Determine the [X, Y] coordinate at the center of the cell enclosing the given text.  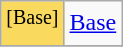
Base [93, 24]
[Base] [32, 24]
